Find where the given text appears and provide that cell's center as (x, y) coordinate. 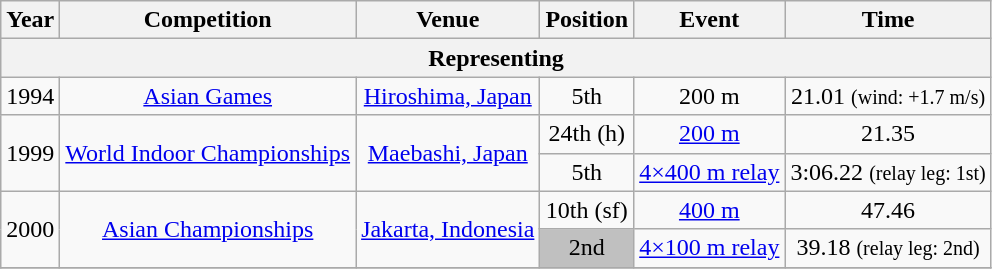
1999 (30, 153)
Jakarta, Indonesia (448, 229)
2nd (587, 248)
Event (710, 20)
Year (30, 20)
2000 (30, 229)
Hiroshima, Japan (448, 96)
Representing (496, 58)
Asian Championships (208, 229)
47.46 (888, 210)
Competition (208, 20)
39.18 (relay leg: 2nd) (888, 248)
400 m (710, 210)
1994 (30, 96)
Venue (448, 20)
4×100 m relay (710, 248)
4×400 m relay (710, 172)
21.35 (888, 134)
3:06.22 (relay leg: 1st) (888, 172)
World Indoor Championships (208, 153)
10th (sf) (587, 210)
Position (587, 20)
Time (888, 20)
Asian Games (208, 96)
Maebashi, Japan (448, 153)
24th (h) (587, 134)
21.01 (wind: +1.7 m/s) (888, 96)
